For the text-containing cell, return its midpoint in [x, y] coordinate format. 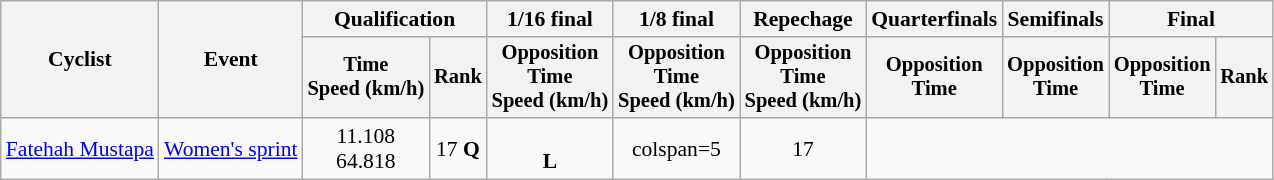
11.10864.818 [366, 148]
Cyclist [80, 60]
TimeSpeed (km/h) [366, 78]
1/8 final [676, 19]
colspan=5 [676, 148]
Semifinals [1056, 19]
Repechage [804, 19]
17 Q [458, 148]
Final [1191, 19]
Fatehah Mustapa [80, 148]
Women's sprint [231, 148]
Quarterfinals [934, 19]
Event [231, 60]
17 [804, 148]
1/16 final [550, 19]
L [550, 148]
Qualification [395, 19]
